From the cell containing the given text, extract its center point as (X, Y) coordinate. 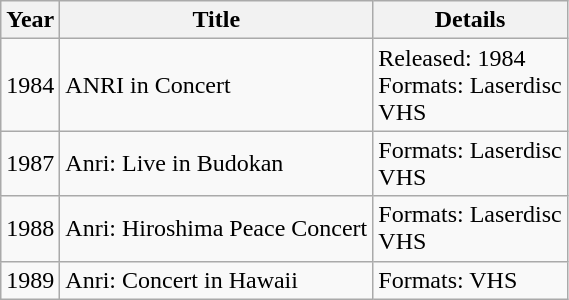
Anri: Concert in Hawaii (216, 280)
Anri: Live in Budokan (216, 164)
1989 (30, 280)
Formats: VHS (470, 280)
ANRI in Concert (216, 85)
1987 (30, 164)
1988 (30, 228)
Details (470, 20)
Anri: Hiroshima Peace Concert (216, 228)
1984 (30, 85)
Title (216, 20)
Year (30, 20)
Released: 1984Formats: Laserdisc VHS (470, 85)
